Return [X, Y] of the center of cell containing provided text 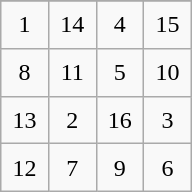
15 [168, 25]
4 [120, 25]
7 [72, 168]
10 [168, 72]
8 [25, 72]
6 [168, 168]
11 [72, 72]
16 [120, 120]
9 [120, 168]
13 [25, 120]
3 [168, 120]
12 [25, 168]
2 [72, 120]
5 [120, 72]
14 [72, 25]
1 [25, 25]
